Extract the [x, y] coordinate from the center of the cell holding the provided text.  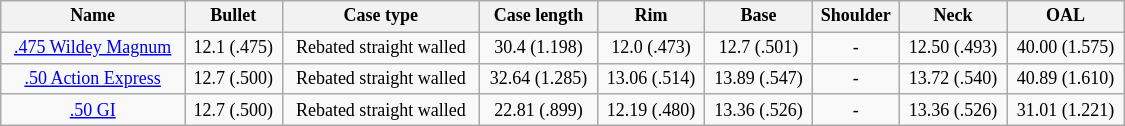
Case length [538, 16]
Base [759, 16]
40.89 (1.610) [1066, 78]
31.01 (1.221) [1066, 110]
12.7 (.501) [759, 48]
13.72 (.540) [953, 78]
Neck [953, 16]
12.19 (.480) [651, 110]
12.50 (.493) [953, 48]
Bullet [234, 16]
30.4 (1.198) [538, 48]
OAL [1066, 16]
12.1 (.475) [234, 48]
Name [93, 16]
40.00 (1.575) [1066, 48]
Shoulder [856, 16]
12.0 (.473) [651, 48]
22.81 (.899) [538, 110]
32.64 (1.285) [538, 78]
.475 Wildey Magnum [93, 48]
13.89 (.547) [759, 78]
.50 GI [93, 110]
Case type [381, 16]
13.06 (.514) [651, 78]
.50 Action Express [93, 78]
Rim [651, 16]
